For the text-containing cell, return its midpoint in [x, y] coordinate format. 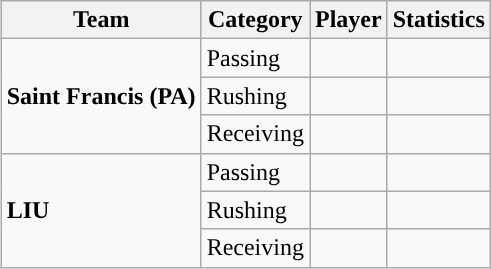
Player [349, 20]
Team [101, 20]
LIU [101, 210]
Statistics [438, 20]
Saint Francis (PA) [101, 96]
Category [255, 20]
